Output the [x, y] coordinate of the center of the cell containing the given text.  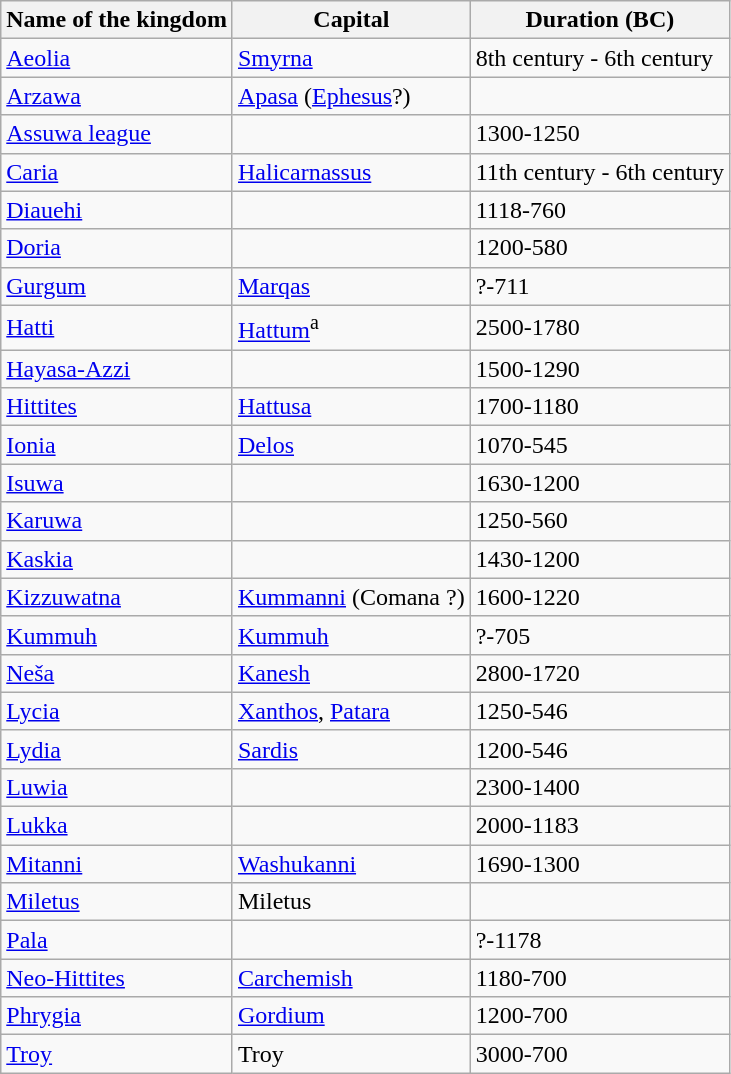
1600-1220 [600, 597]
1200-580 [600, 248]
Name of the kingdom [117, 20]
Neša [117, 673]
8th century - 6th century [600, 58]
Isuwa [117, 483]
Delos [351, 445]
Sardis [351, 749]
Lukka [117, 826]
?-711 [600, 286]
?-705 [600, 635]
Kaskia [117, 559]
2000-1183 [600, 826]
1300-1250 [600, 134]
Doria [117, 248]
Lycia [117, 711]
Gurgum [117, 286]
1690-1300 [600, 864]
Pala [117, 940]
1630-1200 [600, 483]
Hittites [117, 407]
1200-546 [600, 749]
Capital [351, 20]
Hattusa [351, 407]
Neo-Hittites [117, 978]
11th century - 6th century [600, 172]
3000-700 [600, 1054]
Lydia [117, 749]
Aeolia [117, 58]
Kanesh [351, 673]
Diauehi [117, 210]
Kizzuwatna [117, 597]
1200-700 [600, 1016]
?-1178 [600, 940]
1118-760 [600, 210]
1250-560 [600, 521]
Phrygia [117, 1016]
1430-1200 [600, 559]
1070-545 [600, 445]
Gordium [351, 1016]
Mitanni [117, 864]
2300-1400 [600, 787]
1500-1290 [600, 369]
Xanthos, Patara [351, 711]
Washukanni [351, 864]
Kummanni (Comana ?) [351, 597]
Duration (BC) [600, 20]
2500-1780 [600, 328]
Assuwa league [117, 134]
Carchemish [351, 978]
Caria [117, 172]
2800-1720 [600, 673]
Karuwa [117, 521]
Arzawa [117, 96]
1700-1180 [600, 407]
Halicarnassus [351, 172]
Luwia [117, 787]
Marqas [351, 286]
Hatti [117, 328]
Hayasa-Azzi [117, 369]
Ionia [117, 445]
Hattuma [351, 328]
1180-700 [600, 978]
Smyrna [351, 58]
1250-546 [600, 711]
Apasa (Ephesus?) [351, 96]
